Extract the (X, Y) coordinate from the center of the cell holding the provided text.  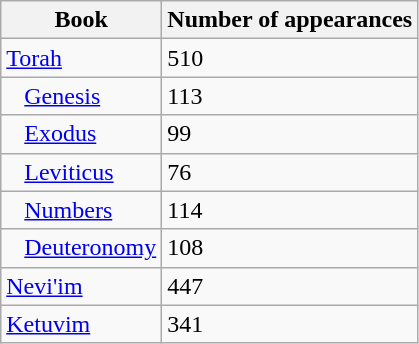
113 (290, 96)
Torah (82, 58)
Leviticus (82, 172)
Genesis (82, 96)
341 (290, 324)
Book (82, 20)
Deuteronomy (82, 248)
108 (290, 248)
Numbers (82, 210)
510 (290, 58)
99 (290, 134)
Nevi'im (82, 286)
Ketuvim (82, 324)
Exodus (82, 134)
447 (290, 286)
76 (290, 172)
114 (290, 210)
Number of appearances (290, 20)
